Scan for the cell matching the given text and deliver its [X, Y] coordinate at center. 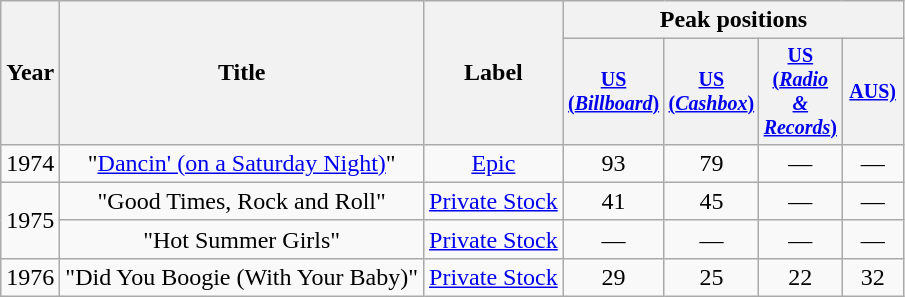
US (Cashbox) [712, 92]
25 [712, 277]
"Hot Summer Girls" [242, 239]
93 [614, 163]
US (Radio & Records) [800, 92]
1974 [30, 163]
Epic [494, 163]
"Did You Boogie (With Your Baby)" [242, 277]
79 [712, 163]
1975 [30, 220]
AUS) [873, 92]
"Dancin' (on a Saturday Night)" [242, 163]
Peak positions [733, 20]
Label [494, 73]
41 [614, 201]
US (Billboard) [614, 92]
29 [614, 277]
1976 [30, 277]
32 [873, 277]
45 [712, 201]
Title [242, 73]
"Good Times, Rock and Roll" [242, 201]
Year [30, 73]
22 [800, 277]
